Return the (X, Y) coordinate for the center point of the cell that contains the specified text.  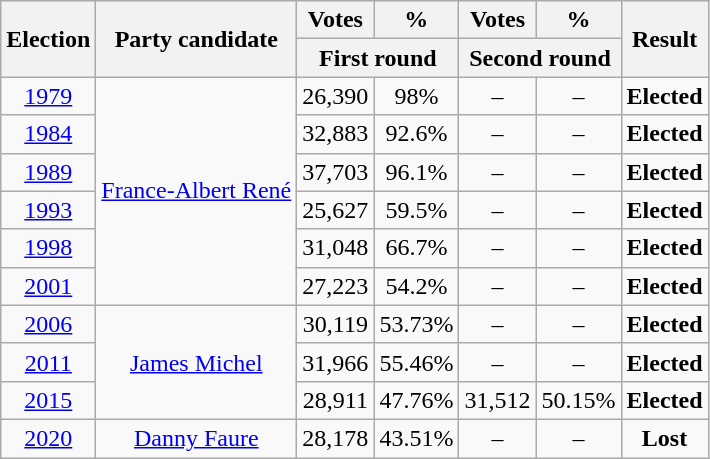
1989 (48, 172)
31,966 (336, 362)
43.51% (416, 438)
France-Albert René (196, 191)
2001 (48, 286)
55.46% (416, 362)
31,048 (336, 248)
27,223 (336, 286)
50.15% (578, 400)
1984 (48, 134)
2020 (48, 438)
59.5% (416, 210)
2015 (48, 400)
25,627 (336, 210)
37,703 (336, 172)
32,883 (336, 134)
1993 (48, 210)
31,512 (498, 400)
92.6% (416, 134)
2006 (48, 324)
28,178 (336, 438)
30,119 (336, 324)
53.73% (416, 324)
28,911 (336, 400)
Danny Faure (196, 438)
2011 (48, 362)
Result (664, 39)
98% (416, 96)
1979 (48, 96)
Election (48, 39)
66.7% (416, 248)
James Michel (196, 362)
54.2% (416, 286)
Party candidate (196, 39)
96.1% (416, 172)
47.76% (416, 400)
First round (378, 58)
26,390 (336, 96)
Second round (540, 58)
Lost (664, 438)
1998 (48, 248)
